Identify which cell holds the provided text, then report its (x, y) central coordinate. 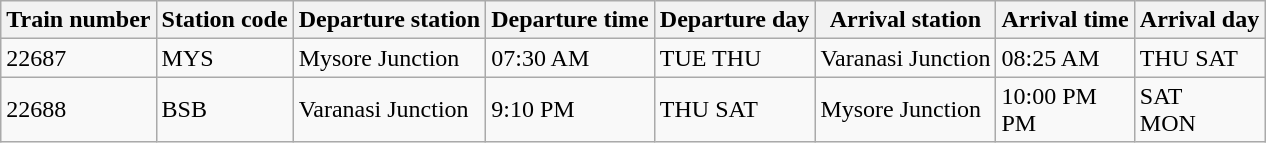
08:25 AM (1065, 58)
Departure time (570, 20)
22688 (78, 110)
07:30 AM (570, 58)
Departure day (734, 20)
TUE THU (734, 58)
Arrival station (906, 20)
22687 (78, 58)
Departure station (390, 20)
BSB (224, 110)
Station code (224, 20)
SATMON (1199, 110)
Arrival day (1199, 20)
Arrival time (1065, 20)
Train number (78, 20)
10:00 PMPM (1065, 110)
9:10 PM (570, 110)
MYS (224, 58)
